Determine the [x, y] coordinate at the center of the cell enclosing the given text.  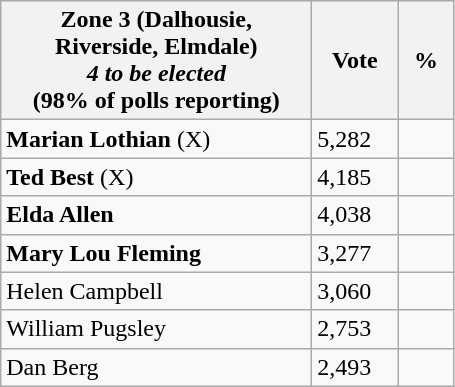
Helen Campbell [156, 291]
Vote [355, 60]
Marian Lothian (X) [156, 139]
4,185 [355, 177]
2,753 [355, 329]
Mary Lou Fleming [156, 253]
Zone 3 (Dalhousie, Riverside, Elmdale) 4 to be elected (98% of polls reporting) [156, 60]
Elda Allen [156, 215]
3,277 [355, 253]
% [426, 60]
2,493 [355, 367]
Dan Berg [156, 367]
William Pugsley [156, 329]
3,060 [355, 291]
5,282 [355, 139]
Ted Best (X) [156, 177]
4,038 [355, 215]
